Scan for the cell matching the given text and deliver its [x, y] coordinate at center. 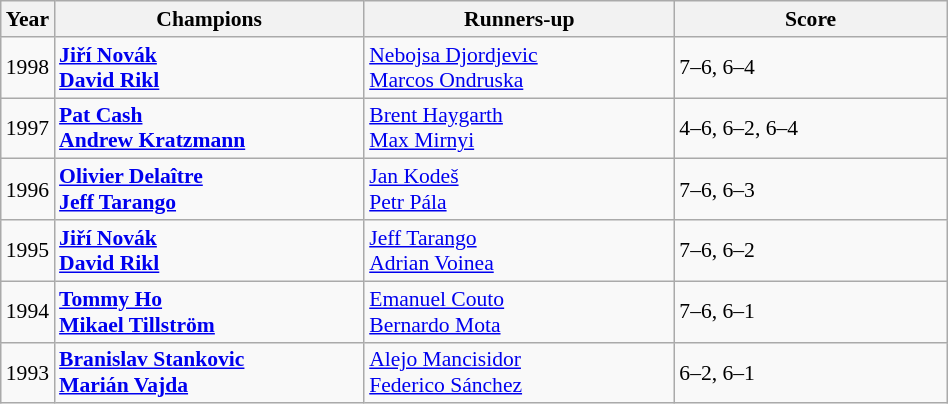
1994 [28, 312]
7–6, 6–3 [810, 190]
7–6, 6–1 [810, 312]
1998 [28, 68]
1996 [28, 190]
Jeff Tarango Adrian Voinea [519, 250]
Alejo Mancisidor Federico Sánchez [519, 372]
Champions [209, 19]
1997 [28, 128]
Tommy Ho Mikael Tillström [209, 312]
Emanuel Couto Bernardo Mota [519, 312]
Brent Haygarth Max Mirnyi [519, 128]
Branislav Stankovic Marián Vajda [209, 372]
1993 [28, 372]
Olivier Delaître Jeff Tarango [209, 190]
Nebojsa Djordjevic Marcos Ondruska [519, 68]
4–6, 6–2, 6–4 [810, 128]
Year [28, 19]
1995 [28, 250]
7–6, 6–4 [810, 68]
Runners-up [519, 19]
6–2, 6–1 [810, 372]
Score [810, 19]
Jan Kodeš Petr Pála [519, 190]
Pat Cash Andrew Kratzmann [209, 128]
7–6, 6–2 [810, 250]
